Identify which cell holds the provided text, then report its [x, y] central coordinate. 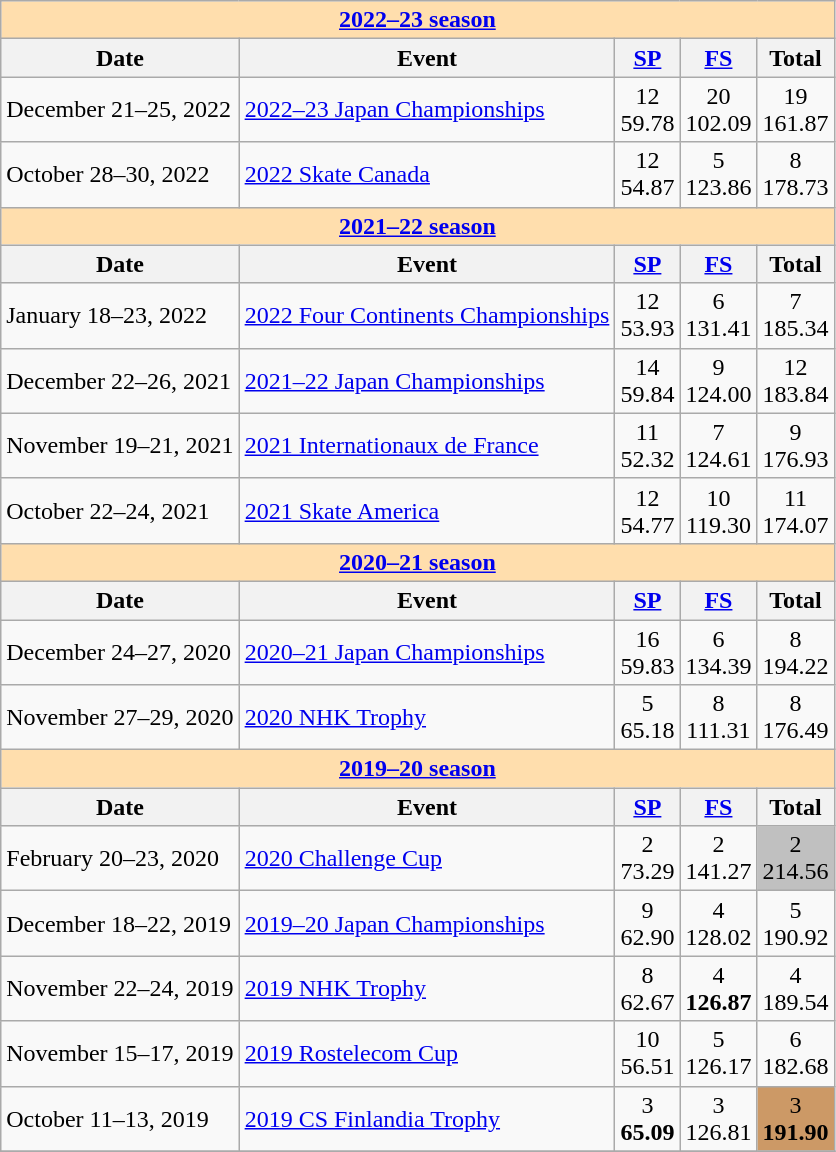
19 161.87 [796, 110]
6 182.68 [796, 1054]
October 11–13, 2019 [120, 1118]
2 214.56 [796, 858]
January 18–23, 2022 [120, 316]
2019 CS Finlandia Trophy [427, 1118]
12 54.77 [648, 510]
6 131.41 [718, 316]
2019–20 Japan Championships [427, 924]
4 128.02 [718, 924]
5 123.86 [718, 174]
February 20–23, 2020 [120, 858]
11 174.07 [796, 510]
14 59.84 [648, 380]
2021 Skate America [427, 510]
3 126.81 [718, 1118]
10 56.51 [648, 1054]
December 21–25, 2022 [120, 110]
8 194.22 [796, 652]
10 119.30 [718, 510]
9 124.00 [718, 380]
5 190.92 [796, 924]
4 189.54 [796, 988]
20 102.09 [718, 110]
3 191.90 [796, 1118]
2 73.29 [648, 858]
2020 NHK Trophy [427, 718]
12 53.93 [648, 316]
October 28–30, 2022 [120, 174]
2019 Rostelecom Cup [427, 1054]
2022 Skate Canada [427, 174]
4 126.87 [718, 988]
October 22–24, 2021 [120, 510]
2 141.27 [718, 858]
November 22–24, 2019 [120, 988]
2019–20 season [418, 769]
2020 Challenge Cup [427, 858]
8 176.49 [796, 718]
8 178.73 [796, 174]
2021 Internationaux de France [427, 446]
November 27–29, 2020 [120, 718]
November 19–21, 2021 [120, 446]
9 176.93 [796, 446]
12 183.84 [796, 380]
2022–23 season [418, 20]
8 111.31 [718, 718]
2020–21 season [418, 562]
7 124.61 [718, 446]
3 65.09 [648, 1118]
5 126.17 [718, 1054]
2022 Four Continents Championships [427, 316]
12 59.78 [648, 110]
2022–23 Japan Championships [427, 110]
16 59.83 [648, 652]
December 18–22, 2019 [120, 924]
7 185.34 [796, 316]
6 134.39 [718, 652]
November 15–17, 2019 [120, 1054]
5 65.18 [648, 718]
2021–22 season [418, 226]
2020–21 Japan Championships [427, 652]
2019 NHK Trophy [427, 988]
8 62.67 [648, 988]
2021–22 Japan Championships [427, 380]
11 52.32 [648, 446]
December 22–26, 2021 [120, 380]
12 54.87 [648, 174]
December 24–27, 2020 [120, 652]
9 62.90 [648, 924]
